Identify which cell holds the provided text, then report its [x, y] central coordinate. 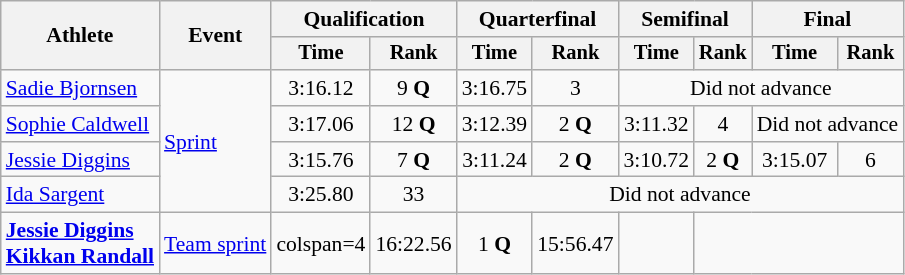
Qualification [364, 19]
3:15.76 [320, 160]
3:25.80 [320, 195]
7 Q [413, 160]
1 Q [494, 244]
Sprint [215, 141]
3:17.06 [320, 124]
3:11.32 [656, 124]
4 [723, 124]
Team sprint [215, 244]
Jessie Diggins [80, 160]
3:16.75 [494, 88]
6 [871, 160]
Semifinal [686, 19]
Jessie DigginsKikkan Randall [80, 244]
3:15.07 [795, 160]
Athlete [80, 36]
Event [215, 36]
12 Q [413, 124]
Sadie Bjornsen [80, 88]
15:56.47 [575, 244]
16:22.56 [413, 244]
Quarterfinal [538, 19]
9 Q [413, 88]
Sophie Caldwell [80, 124]
3:11.24 [494, 160]
33 [413, 195]
3:10.72 [656, 160]
3:12.39 [494, 124]
Ida Sargent [80, 195]
3 [575, 88]
3:16.12 [320, 88]
colspan=4 [320, 244]
Final [828, 19]
